Output the (x, y) coordinate of the center of the cell containing the given text.  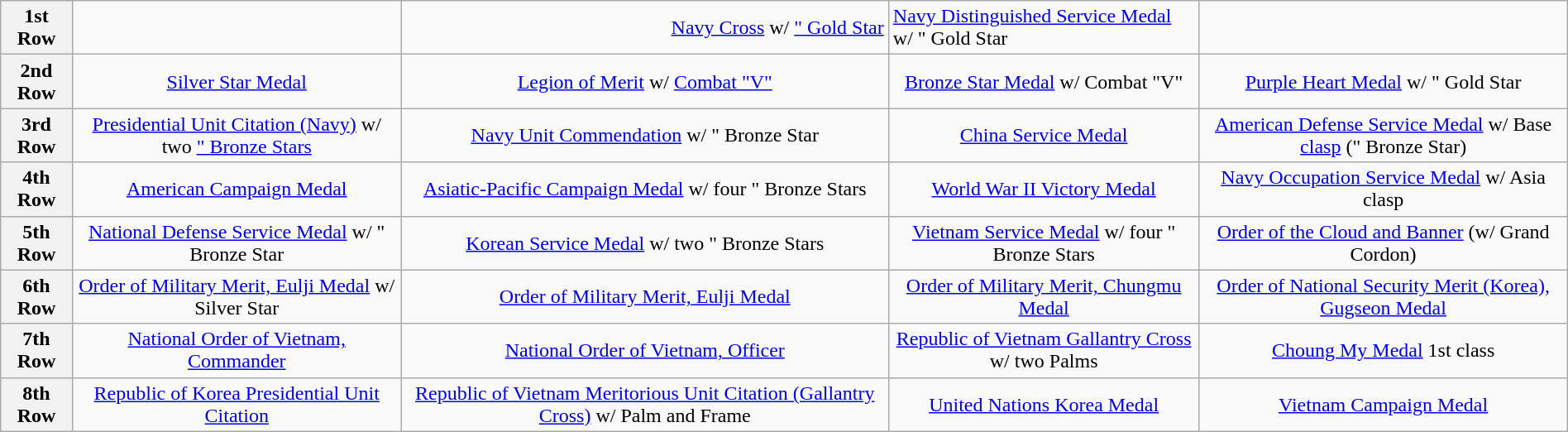
China Service Medal (1044, 136)
National Defense Service Medal w/ " Bronze Star (237, 243)
Asiatic-Pacific Campaign Medal w/ four " Bronze Stars (645, 189)
Order of the Cloud and Banner (w/ Grand Cordon) (1383, 243)
Bronze Star Medal w/ Combat "V" (1044, 81)
Republic of Vietnam Meritorious Unit Citation (Gallantry Cross) w/ Palm and Frame (645, 404)
National Order of Vietnam, Officer (645, 351)
Navy Cross w/ " Gold Star (645, 28)
Vietnam Campaign Medal (1383, 404)
Presidential Unit Citation (Navy) w/ two " Bronze Stars (237, 136)
8th Row (36, 404)
United Nations Korea Medal (1044, 404)
American Campaign Medal (237, 189)
Republic of Korea Presidential Unit Citation (237, 404)
Legion of Merit w/ Combat "V" (645, 81)
Order of Military Merit, Eulji Medal w/ Silver Star (237, 296)
Order of National Security Merit (Korea), Gugseon Medal (1383, 296)
1st Row (36, 28)
6th Row (36, 296)
Republic of Vietnam Gallantry Cross w/ two Palms (1044, 351)
National Order of Vietnam, Commander (237, 351)
Order of Military Merit, Eulji Medal (645, 296)
Purple Heart Medal w/ " Gold Star (1383, 81)
Navy Occupation Service Medal w/ Asia clasp (1383, 189)
Silver Star Medal (237, 81)
American Defense Service Medal w/ Base clasp (" Bronze Star) (1383, 136)
Order of Military Merit, Chungmu Medal (1044, 296)
7th Row (36, 351)
Navy Distinguished Service Medal w/ " Gold Star (1044, 28)
5th Row (36, 243)
3rd Row (36, 136)
Vietnam Service Medal w/ four " Bronze Stars (1044, 243)
Choung My Medal 1st class (1383, 351)
Navy Unit Commendation w/ " Bronze Star (645, 136)
Korean Service Medal w/ two " Bronze Stars (645, 243)
4th Row (36, 189)
2nd Row (36, 81)
World War II Victory Medal (1044, 189)
